Detect which cell encompasses the target text, then output its (x, y) center coordinate. 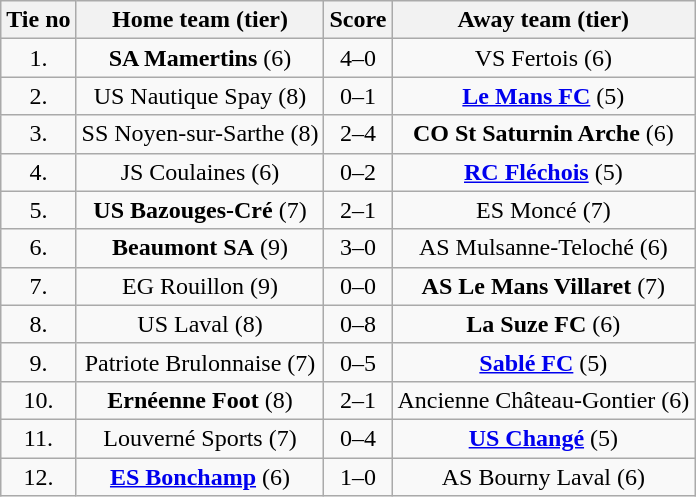
0–4 (358, 438)
US Changé (5) (544, 438)
US Nautique Spay (8) (200, 96)
0–8 (358, 324)
Home team (tier) (200, 20)
Tie no (38, 20)
Patriote Brulonnaise (7) (200, 362)
CO St Saturnin Arche (6) (544, 134)
JS Coulaines (6) (200, 172)
4–0 (358, 58)
US Laval (8) (200, 324)
Louverné Sports (7) (200, 438)
ES Bonchamp (6) (200, 477)
10. (38, 400)
1. (38, 58)
0–2 (358, 172)
Le Mans FC (5) (544, 96)
Score (358, 20)
EG Rouillon (9) (200, 286)
8. (38, 324)
AS Le Mans Villaret (7) (544, 286)
4. (38, 172)
US Bazouges-Cré (7) (200, 210)
Beaumont SA (9) (200, 248)
AS Mulsanne-Teloché (6) (544, 248)
2–4 (358, 134)
3–0 (358, 248)
11. (38, 438)
5. (38, 210)
2. (38, 96)
Ancienne Château-Gontier (6) (544, 400)
VS Fertois (6) (544, 58)
Ernéenne Foot (8) (200, 400)
La Suze FC (6) (544, 324)
0–0 (358, 286)
RC Fléchois (5) (544, 172)
7. (38, 286)
AS Bourny Laval (6) (544, 477)
Sablé FC (5) (544, 362)
0–1 (358, 96)
ES Moncé (7) (544, 210)
3. (38, 134)
Away team (tier) (544, 20)
12. (38, 477)
1–0 (358, 477)
0–5 (358, 362)
SS Noyen-sur-Sarthe (8) (200, 134)
6. (38, 248)
SA Mamertins (6) (200, 58)
9. (38, 362)
